Capture the cell that displays the provided text and extract its [x, y] central coordinate. 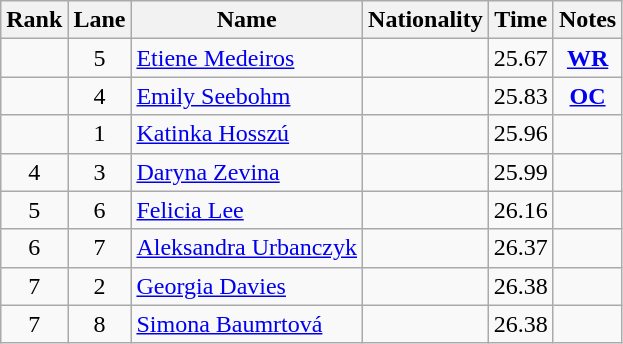
2 [100, 286]
25.96 [520, 134]
25.99 [520, 172]
Etiene Medeiros [247, 58]
26.37 [520, 248]
Simona Baumrtová [247, 324]
Lane [100, 20]
25.67 [520, 58]
25.83 [520, 96]
Rank [34, 20]
Georgia Davies [247, 286]
WR [587, 58]
Notes [587, 20]
1 [100, 134]
Emily Seebohm [247, 96]
3 [100, 172]
OC [587, 96]
Name [247, 20]
Katinka Hosszú [247, 134]
Nationality [426, 20]
Daryna Zevina [247, 172]
8 [100, 324]
Aleksandra Urbanczyk [247, 248]
26.16 [520, 210]
Time [520, 20]
Felicia Lee [247, 210]
